For the text-containing cell, return its midpoint in [X, Y] coordinate format. 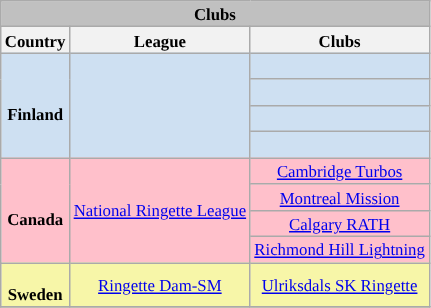
Country [36, 40]
Montreal Mission [340, 197]
League [160, 40]
Calgary RATH [340, 224]
Finland [36, 106]
Richmond Hill Lightning [340, 250]
Canada [36, 210]
Sweden [36, 285]
Cambridge Turbos [340, 171]
Ringette Dam-SM [160, 285]
Ulriksdals SK Ringette [340, 285]
National Ringette League [160, 210]
